Return [x, y] of the center of cell containing provided text 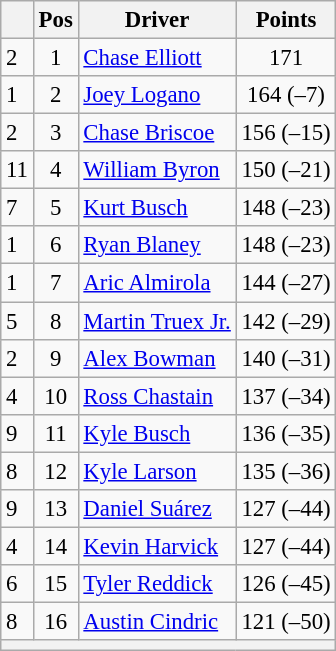
Aric Almirola [157, 283]
Chase Elliott [157, 58]
164 (–7) [286, 95]
135 (–36) [286, 471]
150 (–21) [286, 170]
Tyler Reddick [157, 584]
Daniel Suárez [157, 509]
Pos [56, 20]
144 (–27) [286, 283]
Kevin Harvick [157, 546]
Kurt Busch [157, 208]
126 (–45) [286, 584]
14 [56, 546]
William Byron [157, 170]
3 [56, 133]
Ryan Blaney [157, 245]
Points [286, 20]
Joey Logano [157, 95]
137 (–34) [286, 396]
Ross Chastain [157, 396]
13 [56, 509]
10 [56, 396]
Austin Cindric [157, 621]
171 [286, 58]
12 [56, 471]
Kyle Busch [157, 433]
Martin Truex Jr. [157, 321]
16 [56, 621]
156 (–15) [286, 133]
15 [56, 584]
Kyle Larson [157, 471]
Driver [157, 20]
Chase Briscoe [157, 133]
142 (–29) [286, 321]
140 (–31) [286, 358]
136 (–35) [286, 433]
Alex Bowman [157, 358]
121 (–50) [286, 621]
